Extract the (X, Y) coordinate from the center of the cell holding the provided text.  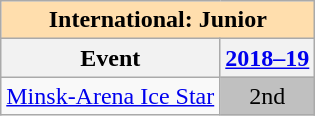
International: Junior (158, 20)
Minsk-Arena Ice Star (110, 96)
Event (110, 58)
2018–19 (268, 58)
2nd (268, 96)
